From the cell containing the given text, extract its center point as (X, Y) coordinate. 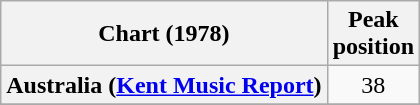
38 (373, 85)
Australia (Kent Music Report) (164, 85)
Chart (1978) (164, 34)
Peakposition (373, 34)
